Identify which cell holds the provided text, then report its [x, y] central coordinate. 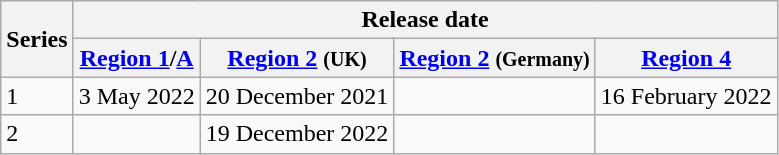
20 December 2021 [297, 96]
2 [37, 134]
Release date [425, 20]
Region 1/A [136, 58]
3 May 2022 [136, 96]
Region 2 (UK) [297, 58]
19 December 2022 [297, 134]
Region 4 [686, 58]
Region 2 (Germany) [494, 58]
16 February 2022 [686, 96]
Series [37, 39]
1 [37, 96]
